Search for the cell housing the specified text and yield its (X, Y) center coordinate. 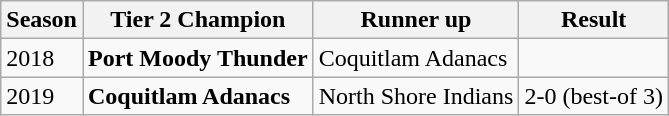
2019 (42, 96)
North Shore Indians (416, 96)
Port Moody Thunder (198, 58)
Season (42, 20)
Runner up (416, 20)
Tier 2 Champion (198, 20)
2018 (42, 58)
Result (594, 20)
2-0 (best-of 3) (594, 96)
